Extract the [X, Y] coordinate from the center of the cell holding the provided text.  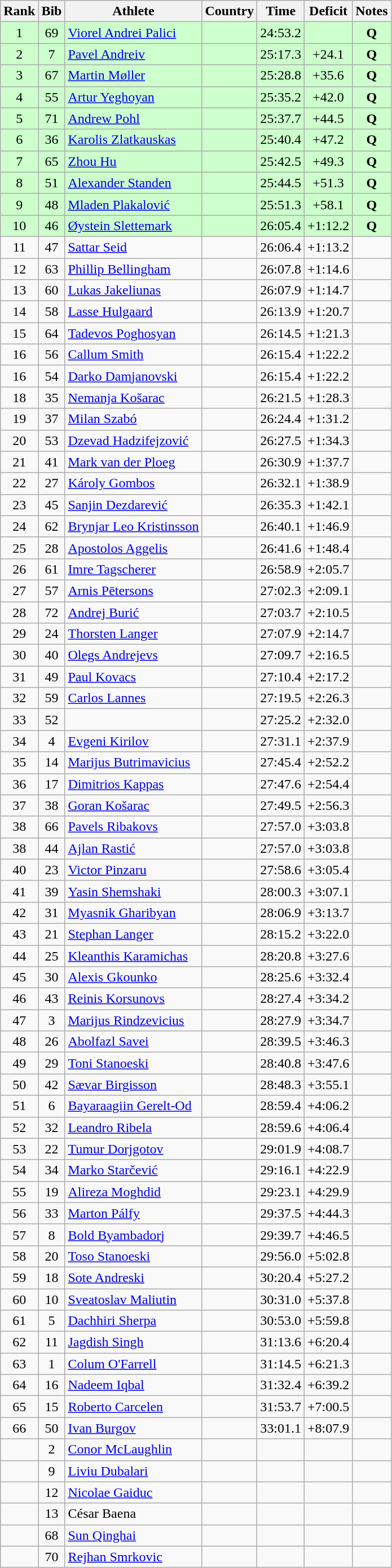
26:14.5 [281, 333]
Marton Pálfy [133, 1213]
26:32.1 [281, 483]
Marijus Rindzevicius [133, 1020]
Evgeni Kirilov [133, 741]
Reinis Korsunovs [133, 999]
Dzevad Hadzifejzović [133, 441]
Dimitrios Kappas [133, 784]
+6:20.4 [328, 1342]
26:13.9 [281, 312]
+4:08.7 [328, 1149]
27:19.5 [281, 698]
28:39.5 [281, 1042]
+2:37.9 [328, 741]
+2:14.7 [328, 634]
24:53.2 [281, 33]
Imre Tagscherer [133, 569]
+3:32.4 [328, 977]
Toni Stanoeski [133, 1063]
Tumur Dorjgotov [133, 1149]
Sveatoslav Maliutin [133, 1299]
26:58.9 [281, 569]
Milan Szabó [133, 419]
+5:37.8 [328, 1299]
Lasse Hulgaard [133, 312]
27:58.6 [281, 870]
29:16.1 [281, 1170]
Phillip Bellingham [133, 269]
+1:31.2 [328, 419]
Yasin Shemshaki [133, 891]
Martin Møller [133, 76]
26:40.1 [281, 526]
Mark van der Ploeg [133, 462]
+3:13.7 [328, 913]
Mladen Plakalović [133, 204]
+4:46.5 [328, 1235]
28:15.2 [281, 934]
+2:05.7 [328, 569]
25:40.4 [281, 140]
+1:28.3 [328, 398]
Darko Damjanovski [133, 376]
+2:09.1 [328, 591]
Myasnik Gharibyan [133, 913]
30:53.0 [281, 1321]
+6:21.3 [328, 1364]
28:25.6 [281, 977]
Øystein Slettemark [133, 226]
Alireza Moghdid [133, 1192]
28:48.3 [281, 1085]
26:35.3 [281, 505]
70 [52, 1557]
+44.5 [328, 118]
+1:12.2 [328, 226]
28:20.8 [281, 956]
Nemanja Košarac [133, 398]
+24.1 [328, 54]
+1:20.7 [328, 312]
25:35.2 [281, 97]
28:00.3 [281, 891]
29:56.0 [281, 1256]
25:42.5 [281, 161]
27:47.6 [281, 784]
29:01.9 [281, 1149]
25:51.3 [281, 204]
+3:27.6 [328, 956]
Andrew Pohl [133, 118]
+4:22.9 [328, 1170]
27:09.7 [281, 655]
Alexis Gkounko [133, 977]
+2:54.4 [328, 784]
+2:26.3 [328, 698]
+1:14.7 [328, 290]
Leandro Ribela [133, 1127]
72 [52, 612]
+2:17.2 [328, 677]
Abolfazl Savei [133, 1042]
26:41.6 [281, 548]
Lukas Jakeliunas [133, 290]
Time [281, 11]
+7:00.5 [328, 1407]
26:07.8 [281, 269]
25:17.3 [281, 54]
+1:14.6 [328, 269]
31:53.7 [281, 1407]
Jagdish Singh [133, 1342]
Thorsten Langer [133, 634]
Nadeem Iqbal [133, 1385]
Zhou Hu [133, 161]
+1:38.9 [328, 483]
26:30.9 [281, 462]
+2:56.3 [328, 805]
26:21.5 [281, 398]
Bayaraagiin Gerelt-Od [133, 1106]
Brynjar Leo Kristinsson [133, 526]
+3:22.0 [328, 934]
Arnis Pētersons [133, 591]
39 [52, 891]
Toso Stanoeski [133, 1256]
25:44.5 [281, 183]
+3:34.2 [328, 999]
+1:42.1 [328, 505]
+3:34.7 [328, 1020]
Nicolae Gaiduc [133, 1492]
Roberto Carcelen [133, 1407]
27:03.7 [281, 612]
30:20.4 [281, 1278]
68 [52, 1535]
27:45.4 [281, 763]
+42.0 [328, 97]
Marijus Butrimavicius [133, 763]
+2:32.0 [328, 720]
26:27.5 [281, 441]
+58.1 [328, 204]
Sun Qinghai [133, 1535]
67 [52, 76]
Marko Starčević [133, 1170]
Andrej Burić [133, 612]
Bold Byambadorj [133, 1235]
Sanjin Dezdarević [133, 505]
Callum Smith [133, 355]
Ajlan Rastić [133, 848]
27:07.9 [281, 634]
28:27.9 [281, 1020]
Apostolos Aggelis [133, 548]
Notes [372, 11]
Paul Kovacs [133, 677]
+6:39.2 [328, 1385]
+4:29.9 [328, 1192]
Sattar Seid [133, 247]
Carlos Lannes [133, 698]
Bib [52, 11]
+3:46.3 [328, 1042]
Rank [19, 11]
Victor Pinzaru [133, 870]
31:14.5 [281, 1364]
Colum O'Farrell [133, 1364]
Pavel Andreiv [133, 54]
Karolis Zlatkauskas [133, 140]
28:59.4 [281, 1106]
+4:06.2 [328, 1106]
+1:13.2 [328, 247]
Artur Yeghoyan [133, 97]
+49.3 [328, 161]
27:49.5 [281, 805]
+4:44.3 [328, 1213]
27:25.2 [281, 720]
29:23.1 [281, 1192]
26:05.4 [281, 226]
Kleanthis Karamichas [133, 956]
+2:10.5 [328, 612]
+3:55.1 [328, 1085]
26:07.9 [281, 290]
+5:27.2 [328, 1278]
Dachhiri Sherpa [133, 1321]
+2:16.5 [328, 655]
+5:59.8 [328, 1321]
+51.3 [328, 183]
Goran Košarac [133, 805]
Rejhan Smrkovic [133, 1557]
+8:07.9 [328, 1428]
25:37.7 [281, 118]
Olegs Andrejevs [133, 655]
Sote Andreski [133, 1278]
Athlete [133, 11]
27:31.1 [281, 741]
+2:52.2 [328, 763]
71 [52, 118]
Conor McLaughlin [133, 1450]
+1:34.3 [328, 441]
+1:21.3 [328, 333]
+3:47.6 [328, 1063]
Tadevos Poghosyan [133, 333]
Károly Gombos [133, 483]
Country [230, 11]
+4:06.4 [328, 1127]
25:28.8 [281, 76]
17 [52, 784]
26:06.4 [281, 247]
+5:02.8 [328, 1256]
Liviu Dubalari [133, 1471]
+35.6 [328, 76]
33:01.1 [281, 1428]
69 [52, 33]
Stephan Langer [133, 934]
+1:37.7 [328, 462]
29:39.7 [281, 1235]
Ivan Burgov [133, 1428]
28:40.8 [281, 1063]
+1:48.4 [328, 548]
27:02.3 [281, 591]
Pavels Ribakovs [133, 827]
28:59.6 [281, 1127]
28:27.4 [281, 999]
+1:46.9 [328, 526]
Sævar Birgisson [133, 1085]
29:37.5 [281, 1213]
+3:07.1 [328, 891]
+47.2 [328, 140]
César Baena [133, 1514]
31:32.4 [281, 1385]
Deficit [328, 11]
27:10.4 [281, 677]
+3:05.4 [328, 870]
Alexander Standen [133, 183]
30:31.0 [281, 1299]
Viorel Andrei Palici [133, 33]
31:13.6 [281, 1342]
28:06.9 [281, 913]
26:24.4 [281, 419]
